From the cell containing the given text, extract its center point as (x, y) coordinate. 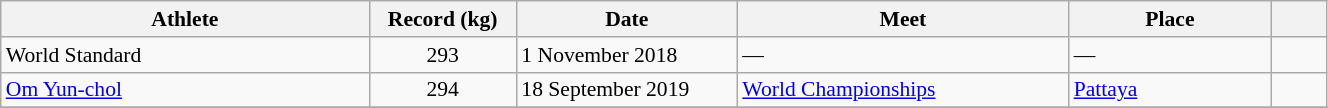
18 September 2019 (626, 90)
Date (626, 19)
Record (kg) (442, 19)
World Standard (185, 55)
1 November 2018 (626, 55)
Place (1170, 19)
Pattaya (1170, 90)
World Championships (902, 90)
294 (442, 90)
Meet (902, 19)
Athlete (185, 19)
293 (442, 55)
Om Yun-chol (185, 90)
